Output the [X, Y] coordinate of the center of the cell containing the given text.  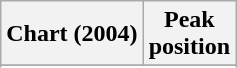
Chart (2004) [72, 34]
Peakposition [189, 34]
